For the text-containing cell, return its midpoint in [x, y] coordinate format. 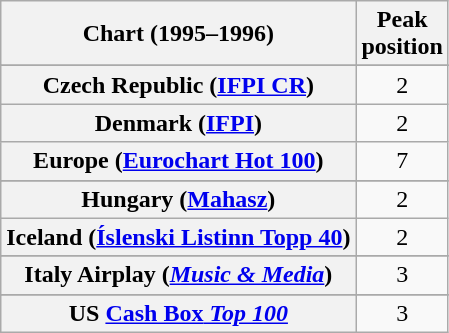
Peakposition [402, 34]
US Cash Box Top 100 [178, 313]
Denmark (IFPI) [178, 123]
Iceland (Íslenski Listinn Topp 40) [178, 237]
Chart (1995–1996) [178, 34]
Hungary (Mahasz) [178, 199]
Europe (Eurochart Hot 100) [178, 161]
Czech Republic (IFPI CR) [178, 85]
Italy Airplay (Music & Media) [178, 275]
7 [402, 161]
